Output the (x, y) coordinate of the center of the cell containing the given text.  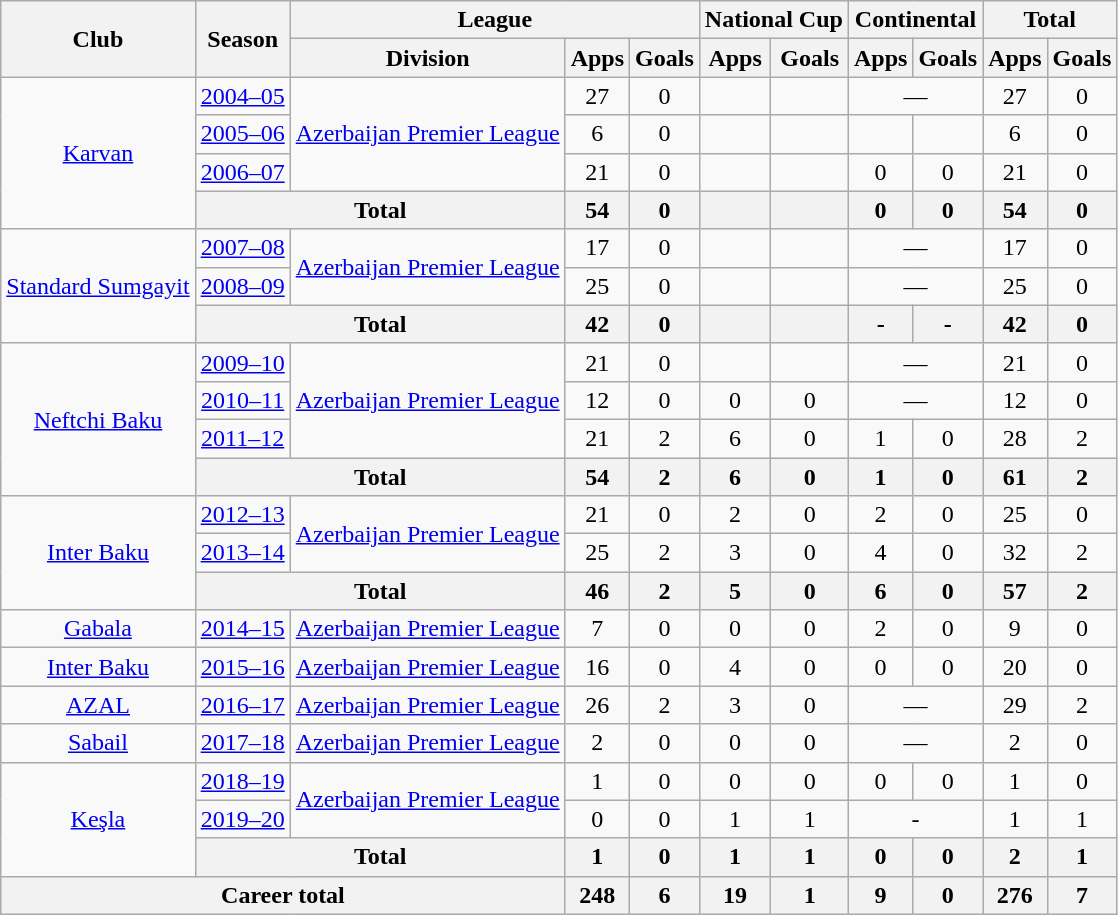
2009–10 (242, 362)
2013–14 (242, 553)
Continental (915, 20)
20 (1015, 667)
2006–07 (242, 172)
Neftchi Baku (98, 419)
2018–19 (242, 781)
Season (242, 39)
28 (1015, 438)
16 (597, 667)
Standard Sumgayit (98, 286)
2012–13 (242, 515)
2017–18 (242, 743)
2010–11 (242, 400)
2011–12 (242, 438)
2019–20 (242, 819)
2014–15 (242, 629)
Karvan (98, 153)
League (494, 20)
Club (98, 39)
2016–17 (242, 705)
248 (597, 895)
2004–05 (242, 96)
46 (597, 591)
Division (428, 58)
61 (1015, 477)
29 (1015, 705)
32 (1015, 553)
276 (1015, 895)
2008–09 (242, 286)
26 (597, 705)
5 (735, 591)
Sabail (98, 743)
2007–08 (242, 248)
57 (1015, 591)
Gabala (98, 629)
19 (735, 895)
Keşla (98, 819)
2015–16 (242, 667)
2005–06 (242, 134)
National Cup (774, 20)
AZAL (98, 705)
Career total (283, 895)
